Return (X, Y) of the center of cell containing provided text 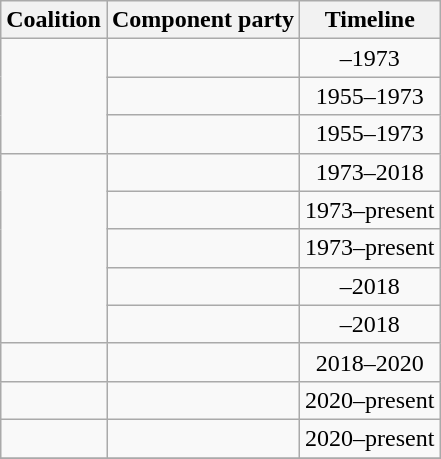
Coalition (54, 20)
Component party (202, 20)
2018–2020 (370, 362)
Timeline (370, 20)
–1973 (370, 58)
1973–2018 (370, 172)
